Provide the (X, Y) coordinate of the cell's center where the given text is located.  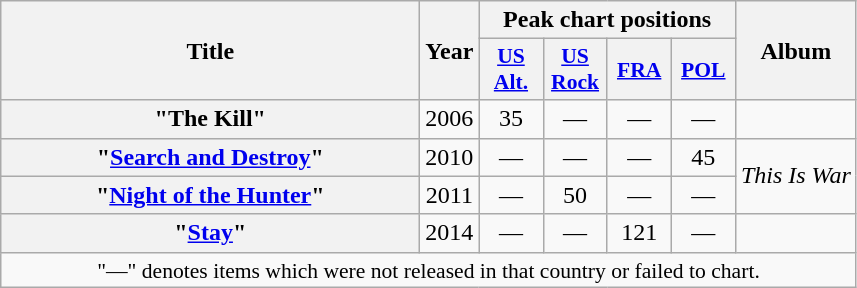
"Search and Destroy" (210, 157)
35 (511, 119)
2014 (450, 233)
FRA (639, 70)
121 (639, 233)
"Stay" (210, 233)
Peak chart positions (607, 20)
2010 (450, 157)
POL (703, 70)
USAlt. (511, 70)
50 (575, 195)
2006 (450, 119)
"Night of the Hunter" (210, 195)
45 (703, 157)
This Is War (796, 176)
USRock (575, 70)
Year (450, 50)
2011 (450, 195)
Title (210, 50)
"The Kill" (210, 119)
Album (796, 50)
"—" denotes items which were not released in that country or failed to chart. (429, 270)
